Capture the cell that displays the provided text and extract its [x, y] central coordinate. 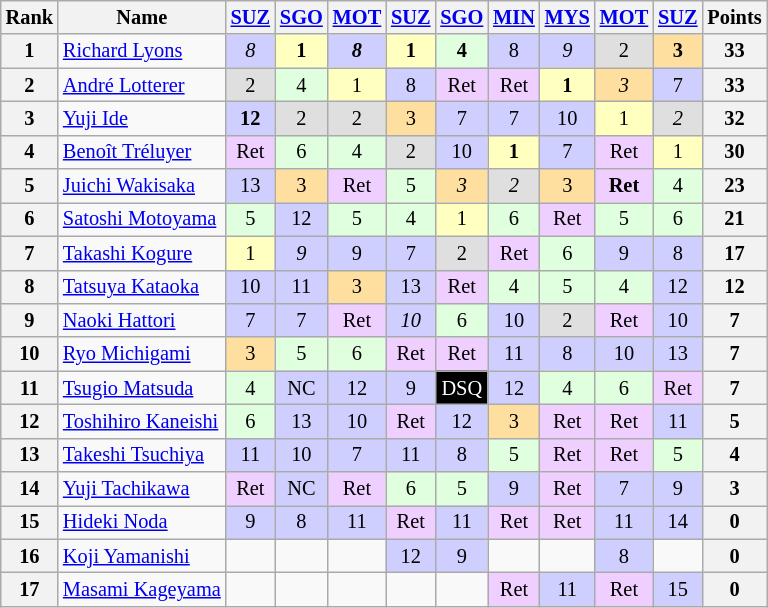
Juichi Wakisaka [142, 186]
Koji Yamanishi [142, 556]
Name [142, 17]
30 [734, 152]
Rank [30, 17]
16 [30, 556]
Takashi Kogure [142, 253]
23 [734, 186]
Satoshi Motoyama [142, 219]
Toshihiro Kaneishi [142, 421]
Tatsuya Kataoka [142, 287]
Yuji Tachikawa [142, 489]
Richard Lyons [142, 51]
DSQ [462, 388]
Takeshi Tsuchiya [142, 455]
Masami Kageyama [142, 589]
32 [734, 118]
Tsugio Matsuda [142, 388]
Yuji Ide [142, 118]
MYS [568, 17]
Benoît Tréluyer [142, 152]
Naoki Hattori [142, 320]
Ryo Michigami [142, 354]
André Lotterer [142, 85]
Points [734, 17]
MIN [514, 17]
21 [734, 219]
Hideki Noda [142, 522]
